Extract the [X, Y] coordinate from the center of the cell holding the provided text.  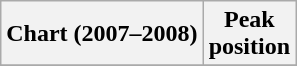
Peakposition [249, 34]
Chart (2007–2008) [102, 34]
